Determine the (X, Y) coordinate at the center of the cell enclosing the given text.  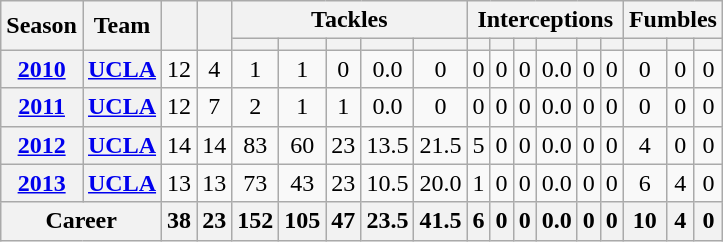
13.5 (388, 145)
23.5 (388, 221)
20.0 (440, 183)
38 (180, 221)
2010 (42, 69)
152 (256, 221)
105 (302, 221)
2 (256, 107)
47 (344, 221)
5 (478, 145)
10.5 (388, 183)
Season (42, 26)
2011 (42, 107)
83 (256, 145)
2012 (42, 145)
60 (302, 145)
Career (82, 221)
Tackles (350, 20)
2013 (42, 183)
41.5 (440, 221)
7 (214, 107)
21.5 (440, 145)
Interceptions (545, 20)
73 (256, 183)
43 (302, 183)
Team (122, 26)
10 (644, 221)
Fumbles (672, 20)
